Find where the given text appears and provide that cell's center as [x, y] coordinate. 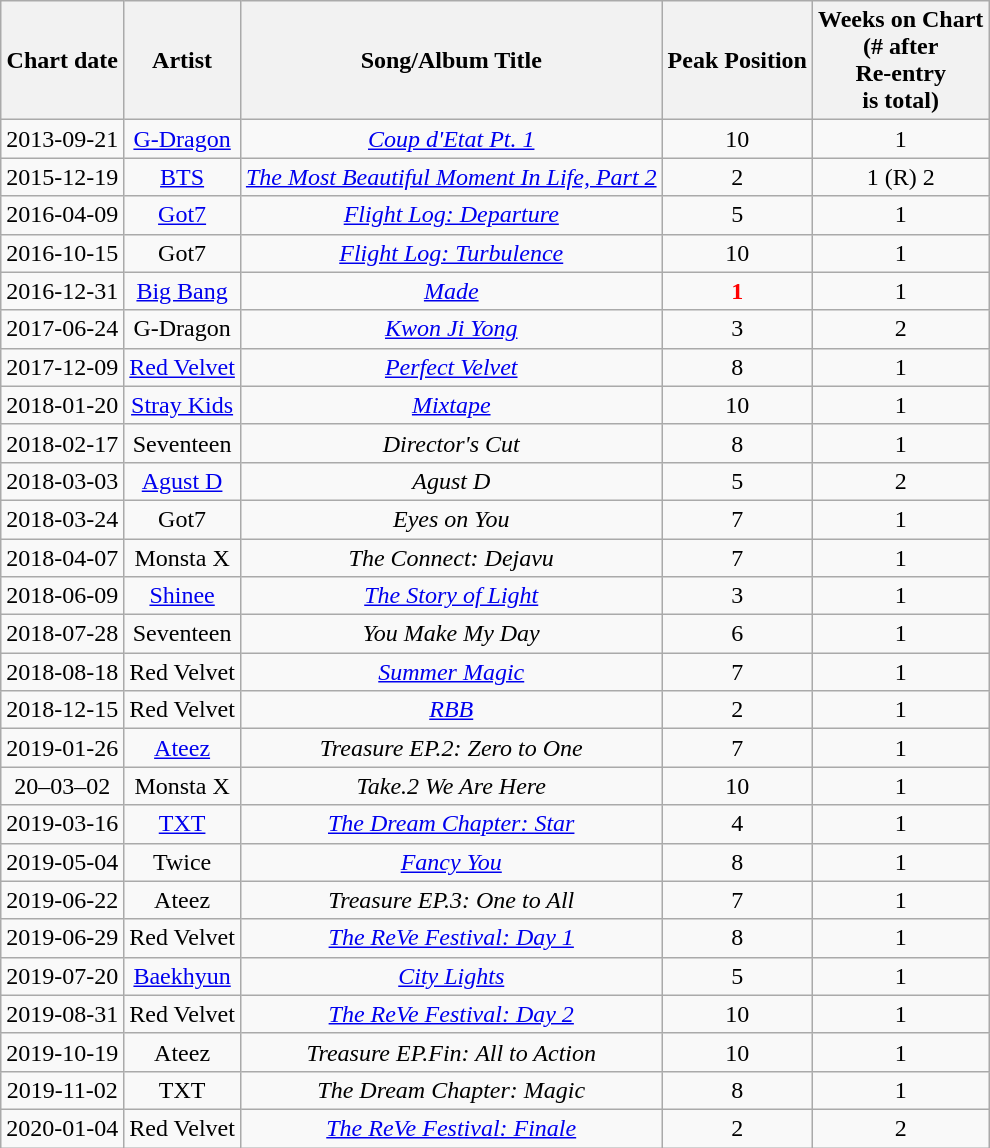
2016-10-15 [62, 253]
Director's Cut [451, 443]
Summer Magic [451, 672]
Flight Log: Departure [451, 215]
Eyes on You [451, 519]
2019-10-19 [62, 1052]
Take.2 We Are Here [451, 786]
6 [737, 634]
2018-02-17 [62, 443]
Perfect Velvet [451, 367]
Chart date [62, 60]
2019-11-02 [62, 1090]
Baekhyun [182, 976]
City Lights [451, 976]
2019-08-31 [62, 1014]
Big Bang [182, 291]
Treasure EP.3: One to All [451, 900]
Coup d'Etat Pt. 1 [451, 139]
20–03–02 [62, 786]
Shinee [182, 596]
Treasure EP.Fin: All to Action [451, 1052]
2019-06-29 [62, 938]
BTS [182, 177]
2018-06-09 [62, 596]
2020-01-04 [62, 1128]
2019-05-04 [62, 862]
The Dream Chapter: Star [451, 824]
The ReVe Festival: Day 1 [451, 938]
Twice [182, 862]
Flight Log: Turbulence [451, 253]
The Story of Light [451, 596]
Artist [182, 60]
Peak Position [737, 60]
Made [451, 291]
Stray Kids [182, 405]
2018-03-03 [62, 481]
2013-09-21 [62, 139]
2016-12-31 [62, 291]
2017-06-24 [62, 329]
You Make My Day [451, 634]
2018-08-18 [62, 672]
Weeks on Chart(# afterRe-entryis total) [900, 60]
The ReVe Festival: Day 2 [451, 1014]
The Connect: Dejavu [451, 557]
2018-12-15 [62, 710]
Song/Album Title [451, 60]
2018-01-20 [62, 405]
4 [737, 824]
2016-04-09 [62, 215]
2015-12-19 [62, 177]
2018-07-28 [62, 634]
The Dream Chapter: Magic [451, 1090]
Kwon Ji Yong [451, 329]
1 (R) 2 [900, 177]
2019-01-26 [62, 748]
2018-03-24 [62, 519]
The ReVe Festival: Finale [451, 1128]
2019-06-22 [62, 900]
2019-07-20 [62, 976]
RBB [451, 710]
Fancy You [451, 862]
2019-03-16 [62, 824]
2017-12-09 [62, 367]
The Most Beautiful Moment In Life, Part 2 [451, 177]
Treasure EP.2: Zero to One [451, 748]
Mixtape [451, 405]
2018-04-07 [62, 557]
